Return the [x, y] coordinate for the center point of the cell that contains the specified text.  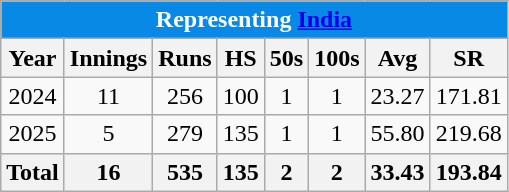
Runs [185, 58]
100s [337, 58]
Innings [108, 58]
55.80 [398, 134]
171.81 [468, 96]
33.43 [398, 172]
Total [33, 172]
535 [185, 172]
219.68 [468, 134]
193.84 [468, 172]
16 [108, 172]
Representing India [254, 20]
2024 [33, 96]
50s [286, 58]
Avg [398, 58]
279 [185, 134]
SR [468, 58]
23.27 [398, 96]
256 [185, 96]
11 [108, 96]
2025 [33, 134]
HS [240, 58]
100 [240, 96]
Year [33, 58]
5 [108, 134]
